Return the (x, y) coordinate for the center point of the cell that contains the specified text.  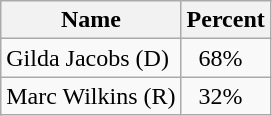
68% (226, 58)
Percent (226, 20)
32% (226, 96)
Name (91, 20)
Marc Wilkins (R) (91, 96)
Gilda Jacobs (D) (91, 58)
